Find where the given text appears and provide that cell's center as [X, Y] coordinate. 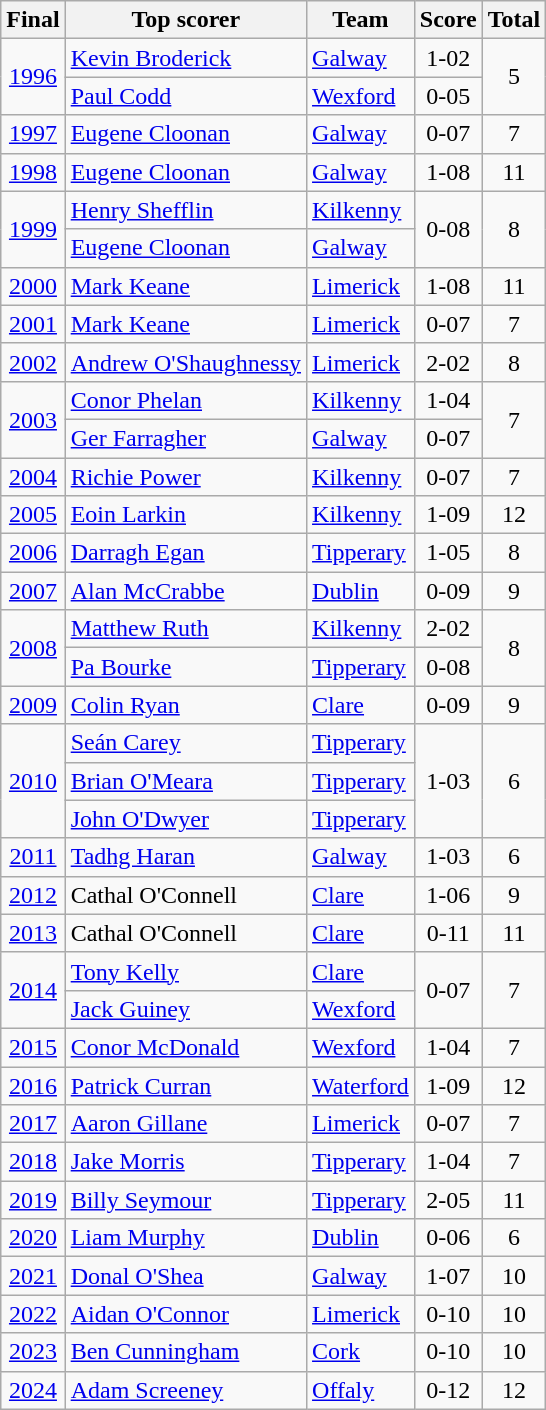
Conor Phelan [186, 400]
Adam Screeney [186, 1390]
2022 [33, 1314]
Team [361, 20]
2015 [33, 1047]
2019 [33, 1200]
Matthew Ruth [186, 629]
Jack Guiney [186, 1009]
2017 [33, 1124]
Pa Bourke [186, 667]
Cork [361, 1352]
Donal O'Shea [186, 1276]
Patrick Curran [186, 1085]
2002 [33, 362]
Colin Ryan [186, 705]
2014 [33, 990]
Tadhg Haran [186, 857]
Aaron Gillane [186, 1124]
1-02 [448, 58]
Aidan O'Connor [186, 1314]
Final [33, 20]
Ger Farragher [186, 438]
Seán Carey [186, 743]
2024 [33, 1390]
2018 [33, 1162]
1999 [33, 229]
2012 [33, 895]
Offaly [361, 1390]
Andrew O'Shaughnessy [186, 362]
1998 [33, 172]
0-11 [448, 933]
Alan McCrabbe [186, 591]
Eoin Larkin [186, 515]
Total [514, 20]
Richie Power [186, 477]
2001 [33, 324]
2016 [33, 1085]
2003 [33, 419]
1997 [33, 134]
Jake Morris [186, 1162]
Top scorer [186, 20]
Waterford [361, 1085]
Liam Murphy [186, 1238]
5 [514, 77]
2020 [33, 1238]
2010 [33, 781]
1-06 [448, 895]
1-05 [448, 553]
Paul Codd [186, 96]
2013 [33, 933]
0-12 [448, 1390]
2004 [33, 477]
2021 [33, 1276]
Tony Kelly [186, 971]
2006 [33, 553]
Brian O'Meara [186, 781]
Score [448, 20]
2008 [33, 648]
0-06 [448, 1238]
1996 [33, 77]
2007 [33, 591]
2011 [33, 857]
Kevin Broderick [186, 58]
2005 [33, 515]
Ben Cunningham [186, 1352]
0-05 [448, 96]
2009 [33, 705]
Billy Seymour [186, 1200]
Henry Shefflin [186, 210]
2000 [33, 286]
2023 [33, 1352]
Conor McDonald [186, 1047]
2-05 [448, 1200]
1-07 [448, 1276]
John O'Dwyer [186, 819]
Darragh Egan [186, 553]
